Return the [X, Y] coordinate for the center point of the cell that contains the specified text.  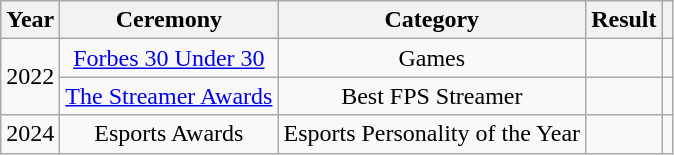
Esports Awards [169, 134]
2022 [30, 77]
Result [624, 20]
Best FPS Streamer [432, 96]
The Streamer Awards [169, 96]
Forbes 30 Under 30 [169, 58]
Games [432, 58]
Year [30, 20]
Ceremony [169, 20]
Category [432, 20]
2024 [30, 134]
Esports Personality of the Year [432, 134]
